Locate the cell with the specified text and output its (x, y) center coordinate. 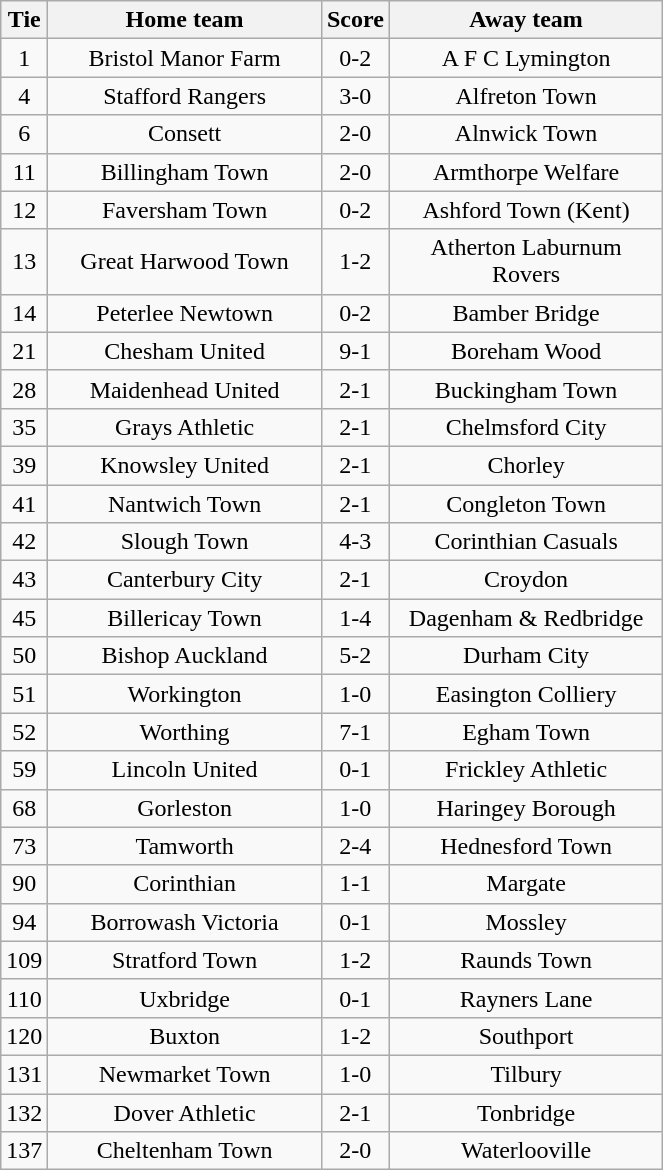
109 (24, 960)
Buckingham Town (526, 389)
Tie (24, 20)
42 (24, 542)
Great Harwood Town (185, 262)
Chorley (526, 465)
A F C Lymington (526, 58)
Slough Town (185, 542)
Hednesford Town (526, 846)
Ashford Town (Kent) (526, 210)
Alfreton Town (526, 96)
2-4 (355, 846)
7-1 (355, 732)
51 (24, 694)
9-1 (355, 351)
Canterbury City (185, 580)
Billingham Town (185, 172)
Congleton Town (526, 503)
Worthing (185, 732)
137 (24, 1151)
12 (24, 210)
Lincoln United (185, 770)
45 (24, 618)
Armthorpe Welfare (526, 172)
13 (24, 262)
Stratford Town (185, 960)
Corinthian (185, 884)
4 (24, 96)
28 (24, 389)
59 (24, 770)
73 (24, 846)
Buxton (185, 1036)
Margate (526, 884)
Corinthian Casuals (526, 542)
Newmarket Town (185, 1074)
Dover Athletic (185, 1113)
Home team (185, 20)
Boreham Wood (526, 351)
52 (24, 732)
Nantwich Town (185, 503)
Stafford Rangers (185, 96)
Atherton Laburnum Rovers (526, 262)
41 (24, 503)
6 (24, 134)
120 (24, 1036)
39 (24, 465)
Bamber Bridge (526, 313)
131 (24, 1074)
Billericay Town (185, 618)
Knowsley United (185, 465)
Mossley (526, 922)
Faversham Town (185, 210)
94 (24, 922)
21 (24, 351)
Chesham United (185, 351)
Alnwick Town (526, 134)
1-4 (355, 618)
Score (355, 20)
Tamworth (185, 846)
50 (24, 656)
Durham City (526, 656)
11 (24, 172)
Tilbury (526, 1074)
43 (24, 580)
110 (24, 998)
Cheltenham Town (185, 1151)
90 (24, 884)
1 (24, 58)
3-0 (355, 96)
Egham Town (526, 732)
Croydon (526, 580)
5-2 (355, 656)
4-3 (355, 542)
132 (24, 1113)
Uxbridge (185, 998)
Haringey Borough (526, 808)
Easington Colliery (526, 694)
Workington (185, 694)
Chelmsford City (526, 427)
14 (24, 313)
35 (24, 427)
Away team (526, 20)
Borrowash Victoria (185, 922)
Dagenham & Redbridge (526, 618)
Bristol Manor Farm (185, 58)
Frickley Athletic (526, 770)
Bishop Auckland (185, 656)
Maidenhead United (185, 389)
Gorleston (185, 808)
68 (24, 808)
Grays Athletic (185, 427)
Consett (185, 134)
1-1 (355, 884)
Peterlee Newtown (185, 313)
Waterlooville (526, 1151)
Southport (526, 1036)
Raunds Town (526, 960)
Rayners Lane (526, 998)
Tonbridge (526, 1113)
